Locate the cell with the specified text and output its [x, y] center coordinate. 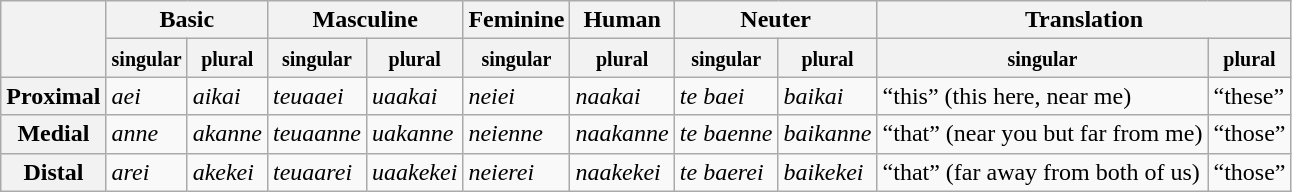
teuaarei [316, 172]
Proximal [54, 96]
Medial [54, 134]
baikanne [828, 134]
te baei [726, 96]
uaakai [415, 96]
neiei [516, 96]
neierei [516, 172]
baikai [828, 96]
Feminine [516, 20]
arei [146, 172]
uaakekei [415, 172]
“this” (this here, near me) [1042, 96]
aei [146, 96]
baikekei [828, 172]
naakanne [622, 134]
uakanne [415, 134]
akekei [227, 172]
“that” (near you but far from me) [1042, 134]
te baenne [726, 134]
Distal [54, 172]
Basic [186, 20]
“that” (far away from both of us) [1042, 172]
aikai [227, 96]
naakai [622, 96]
neienne [516, 134]
Translation [1084, 20]
“these” [1250, 96]
Neuter [776, 20]
teuaaei [316, 96]
Masculine [364, 20]
teuaanne [316, 134]
te baerei [726, 172]
anne [146, 134]
naakekei [622, 172]
akanne [227, 134]
Human [622, 20]
